Find where the given text appears and provide that cell's center as (X, Y) coordinate. 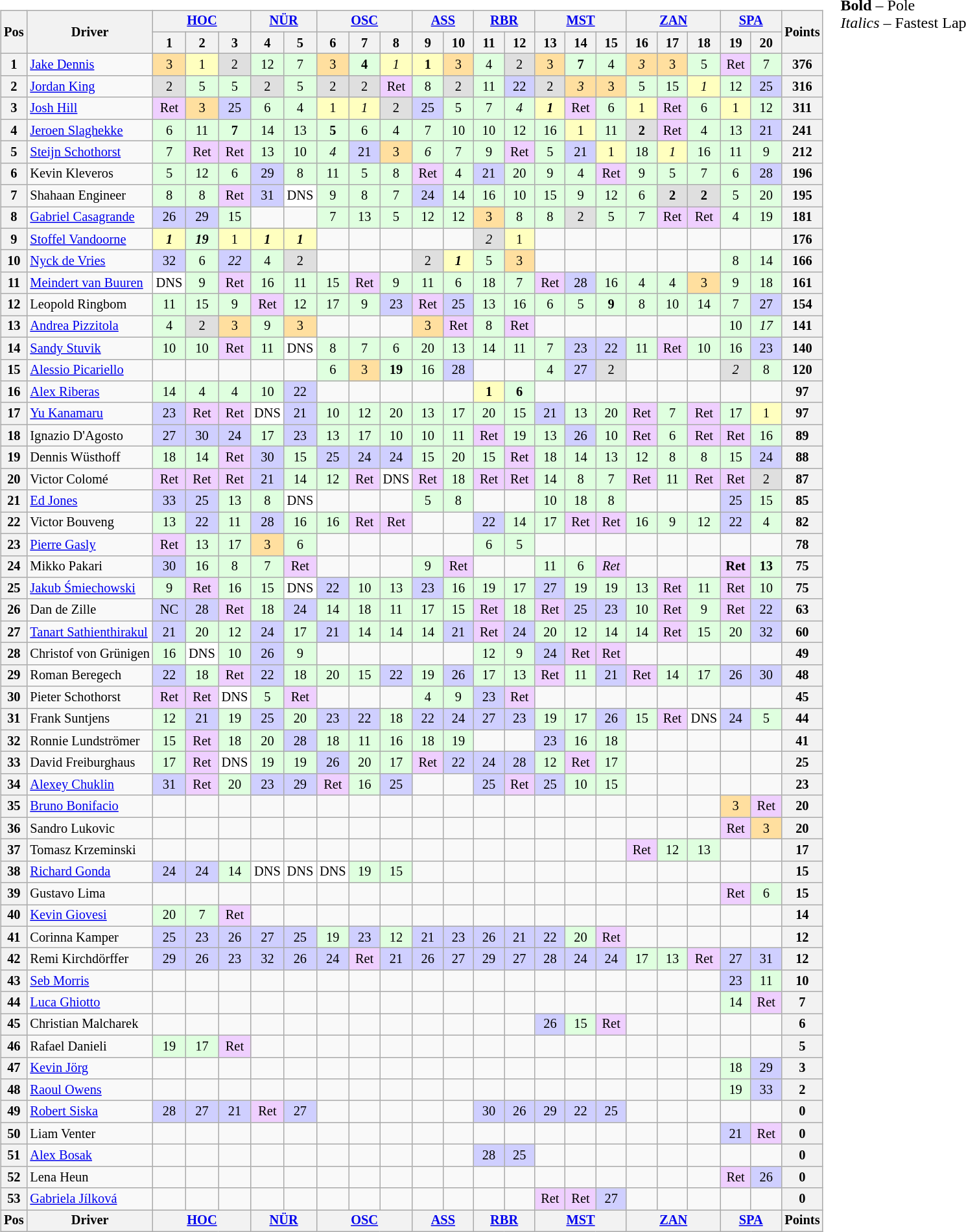
Jeroen Slaghekke (89, 130)
39 (14, 894)
Dennis Wüsthoff (89, 458)
Seb Morris (89, 981)
52 (14, 1177)
42 (14, 959)
David Freiburghaus (89, 763)
Jakub Śmiechowski (89, 588)
Shahaan Engineer (89, 196)
Liam Venter (89, 1133)
Jake Dennis (89, 65)
63 (802, 610)
Robert Siska (89, 1111)
88 (802, 458)
140 (802, 348)
Ronnie Lundströmer (89, 741)
Yu Kanamaru (89, 413)
Sandy Stuvik (89, 348)
212 (802, 152)
85 (802, 501)
Tanart Sathienthirakul (89, 632)
Ed Jones (89, 501)
46 (14, 1046)
50 (14, 1133)
Josh Hill (89, 108)
241 (802, 130)
78 (802, 544)
37 (14, 850)
Leopold Ringbom (89, 305)
166 (802, 261)
Luca Ghiotto (89, 1003)
Kevin Giovesi (89, 916)
Ignazio D'Agosto (89, 436)
35 (14, 806)
Corinna Kamper (89, 937)
Nyck de Vries (89, 261)
NC (169, 610)
Pierre Gasly (89, 544)
376 (802, 65)
Pieter Schothorst (89, 697)
36 (14, 828)
Christof von Grünigen (89, 654)
Frank Suntjens (89, 719)
89 (802, 436)
Gabriel Casagrande (89, 218)
Kevin Jörg (89, 1068)
82 (802, 523)
43 (14, 981)
60 (802, 632)
176 (802, 239)
120 (802, 370)
38 (14, 872)
Bruno Bonifacio (89, 806)
Lena Heun (89, 1177)
Stoffel Vandoorne (89, 239)
Steijn Schothorst (89, 152)
87 (802, 479)
Roman Beregech (89, 675)
Alexey Chuklin (89, 785)
Andrea Pizzitola (89, 327)
Raoul Owens (89, 1090)
Gustavo Lima (89, 894)
Kevin Kleveros (89, 174)
196 (802, 174)
53 (14, 1199)
141 (802, 327)
Christian Malcharek (89, 1025)
34 (14, 785)
Rafael Danieli (89, 1046)
161 (802, 283)
Victor Bouveng (89, 523)
Tomasz Krzeminski (89, 850)
Alessio Picariello (89, 370)
51 (14, 1156)
Dan de Zille (89, 610)
Meindert van Buuren (89, 283)
47 (14, 1068)
Mikko Pakari (89, 566)
Richard Gonda (89, 872)
154 (802, 305)
Remi Kirchdörffer (89, 959)
316 (802, 87)
195 (802, 196)
311 (802, 108)
40 (14, 916)
Jordan King (89, 87)
Alex Riberas (89, 392)
Victor Colomé (89, 479)
181 (802, 218)
Alex Bosak (89, 1156)
Gabriela Jílková (89, 1199)
Sandro Lukovic (89, 828)
